Return (X, Y) of the center of cell containing provided text 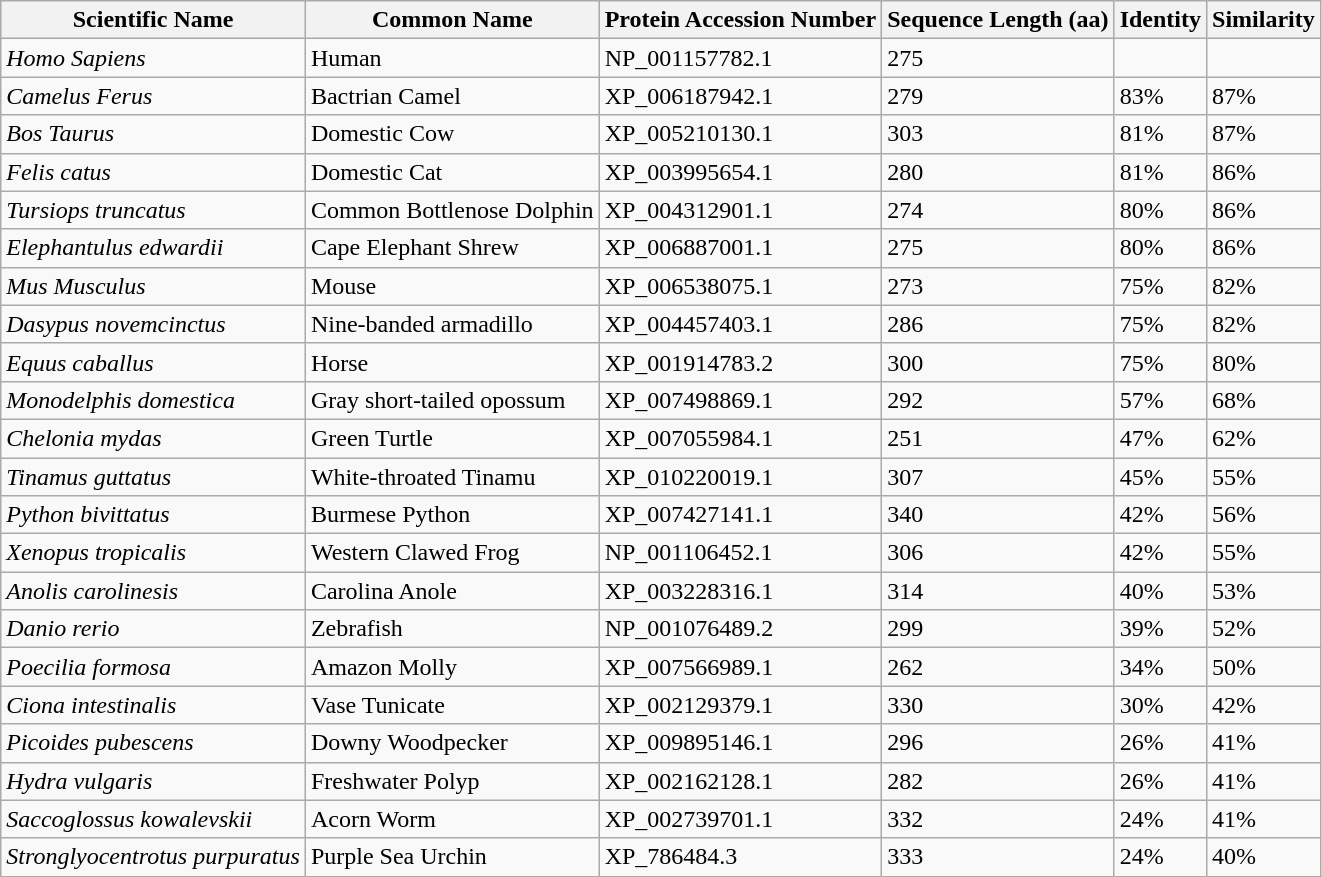
Bactrian Camel (452, 96)
Xenopus tropicalis (154, 553)
47% (1160, 438)
Purple Sea Urchin (452, 857)
Elephantulus edwardii (154, 248)
XP_003228316.1 (740, 591)
XP_007498869.1 (740, 400)
68% (1264, 400)
Tursiops truncatus (154, 210)
57% (1160, 400)
39% (1160, 629)
300 (998, 362)
Horse (452, 362)
Scientific Name (154, 20)
XP_006538075.1 (740, 286)
XP_007055984.1 (740, 438)
307 (998, 477)
251 (998, 438)
340 (998, 515)
Monodelphis domestica (154, 400)
Common Name (452, 20)
279 (998, 96)
NP_001157782.1 (740, 58)
Sequence Length (aa) (998, 20)
299 (998, 629)
XP_003995654.1 (740, 172)
286 (998, 324)
Common Bottlenose Dolphin (452, 210)
34% (1160, 667)
292 (998, 400)
Chelonia mydas (154, 438)
Human (452, 58)
52% (1264, 629)
Protein Accession Number (740, 20)
83% (1160, 96)
XP_006187942.1 (740, 96)
XP_005210130.1 (740, 134)
Felis catus (154, 172)
Gray short-tailed opossum (452, 400)
Carolina Anole (452, 591)
314 (998, 591)
53% (1264, 591)
296 (998, 743)
XP_009895146.1 (740, 743)
Saccoglossus kowalevskii (154, 819)
Ciona intestinalis (154, 705)
Domestic Cat (452, 172)
Mus Musculus (154, 286)
XP_007427141.1 (740, 515)
XP_786484.3 (740, 857)
Zebrafish (452, 629)
262 (998, 667)
White-throated Tinamu (452, 477)
Cape Elephant Shrew (452, 248)
Homo Sapiens (154, 58)
Tinamus guttatus (154, 477)
Danio rerio (154, 629)
XP_004312901.1 (740, 210)
Anolis carolinesis (154, 591)
Green Turtle (452, 438)
Domestic Cow (452, 134)
Vase Tunicate (452, 705)
332 (998, 819)
Western Clawed Frog (452, 553)
Identity (1160, 20)
XP_004457403.1 (740, 324)
Python bivittatus (154, 515)
Amazon Molly (452, 667)
56% (1264, 515)
Stronglyocentrotus purpuratus (154, 857)
333 (998, 857)
Bos Taurus (154, 134)
280 (998, 172)
Downy Woodpecker (452, 743)
XP_002739701.1 (740, 819)
Similarity (1264, 20)
XP_006887001.1 (740, 248)
Equus caballus (154, 362)
45% (1160, 477)
Camelus Ferus (154, 96)
330 (998, 705)
Burmese Python (452, 515)
Poecilia formosa (154, 667)
274 (998, 210)
62% (1264, 438)
273 (998, 286)
NP_001076489.2 (740, 629)
XP_001914783.2 (740, 362)
NP_001106452.1 (740, 553)
Dasypus novemcinctus (154, 324)
30% (1160, 705)
Freshwater Polyp (452, 781)
Nine-banded armadillo (452, 324)
303 (998, 134)
Hydra vulgaris (154, 781)
50% (1264, 667)
XP_002129379.1 (740, 705)
306 (998, 553)
XP_010220019.1 (740, 477)
Picoides pubescens (154, 743)
282 (998, 781)
Acorn Worm (452, 819)
XP_002162128.1 (740, 781)
XP_007566989.1 (740, 667)
Mouse (452, 286)
